Detect which cell encompasses the target text, then output its [x, y] center coordinate. 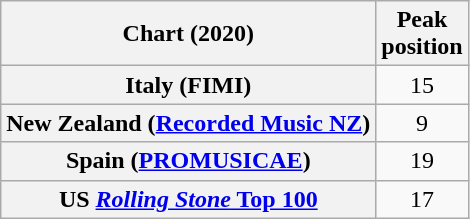
US Rolling Stone Top 100 [188, 199]
9 [422, 123]
Italy (FIMI) [188, 85]
15 [422, 85]
Peakposition [422, 34]
Spain (PROMUSICAE) [188, 161]
Chart (2020) [188, 34]
19 [422, 161]
New Zealand (Recorded Music NZ) [188, 123]
17 [422, 199]
